From the cell containing the given text, extract its center point as (X, Y) coordinate. 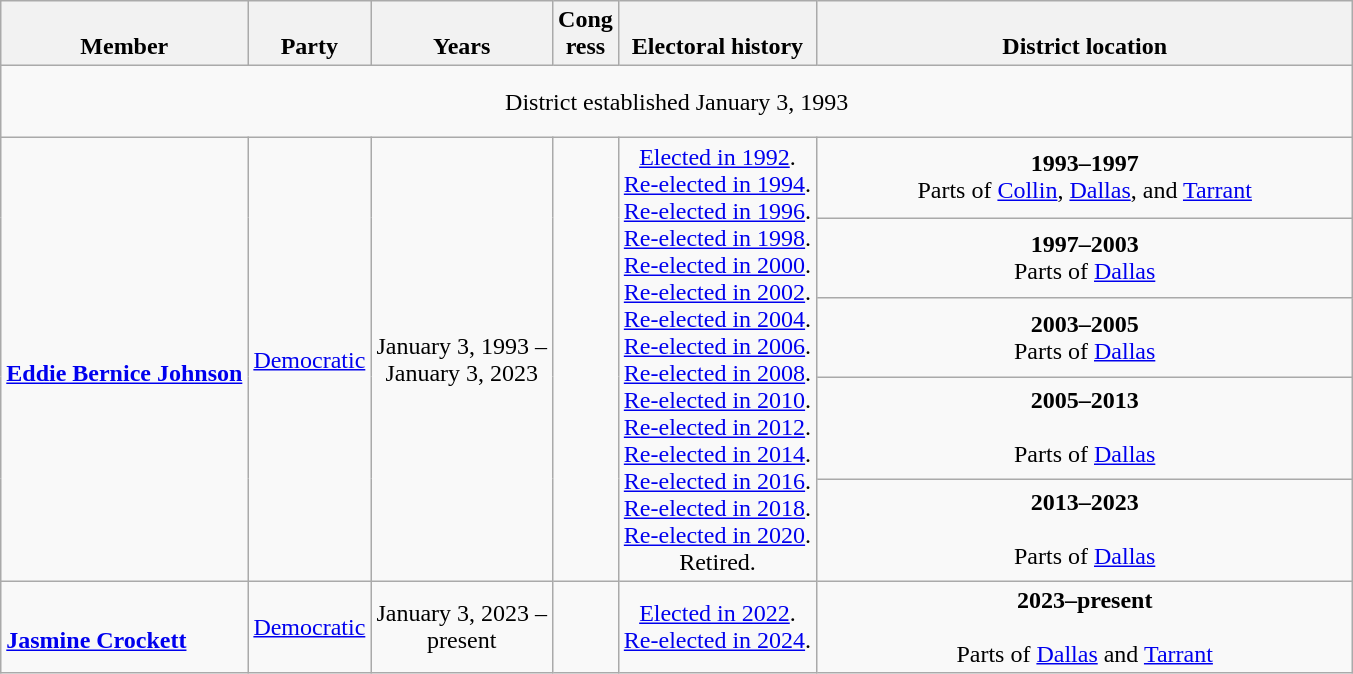
2003–2005Parts of Dallas (1085, 337)
Member (124, 34)
Eddie Bernice Johnson (124, 360)
2023–presentParts of Dallas and Tarrant (1085, 627)
Electoral history (717, 34)
2005–2013Parts of Dallas (1085, 428)
Party (310, 34)
1997–2003Parts of Dallas (1085, 258)
January 3, 2023 –present (462, 627)
Elected in 2022.Re-elected in 2024. (717, 627)
2013–2023Parts of Dallas (1085, 530)
January 3, 1993 –January 3, 2023 (462, 360)
Jasmine Crockett (124, 627)
Years (462, 34)
District location (1085, 34)
1993–1997Parts of Collin, Dallas, and Tarrant (1085, 178)
Congress (586, 34)
District established January 3, 1993 (677, 102)
